For the text-containing cell, return its midpoint in (X, Y) coordinate format. 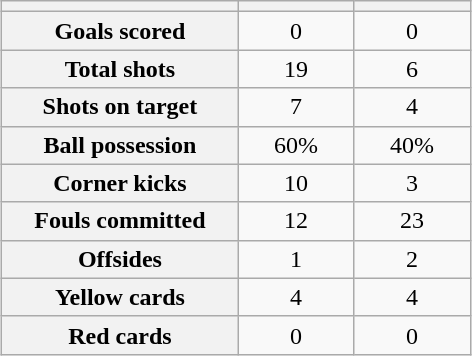
Ball possession (120, 145)
6 (412, 69)
1 (296, 259)
Corner kicks (120, 183)
19 (296, 69)
7 (296, 107)
Fouls committed (120, 221)
40% (412, 145)
3 (412, 183)
Total shots (120, 69)
60% (296, 145)
Red cards (120, 335)
2 (412, 259)
12 (296, 221)
Shots on target (120, 107)
Goals scored (120, 31)
23 (412, 221)
10 (296, 183)
Offsides (120, 259)
Yellow cards (120, 297)
